For the text-containing cell, return its midpoint in (X, Y) coordinate format. 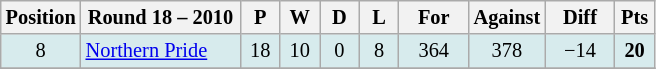
L (379, 17)
Northern Pride (161, 51)
378 (508, 51)
Position (41, 17)
18 (260, 51)
Pts (635, 17)
−14 (580, 51)
W (300, 17)
Against (508, 17)
0 (340, 51)
P (260, 17)
D (340, 17)
For (434, 17)
Diff (580, 17)
Round 18 – 2010 (161, 17)
20 (635, 51)
10 (300, 51)
364 (434, 51)
